Capture the cell that displays the provided text and extract its [x, y] central coordinate. 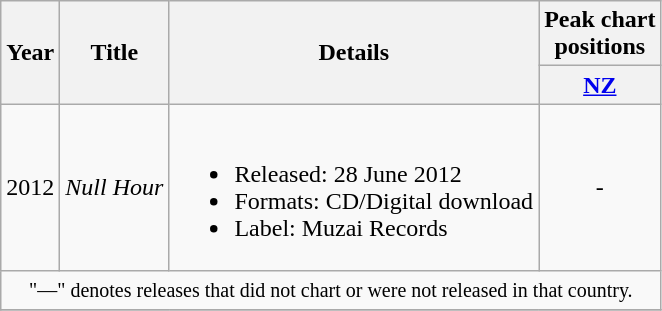
Title [114, 52]
Null Hour [114, 188]
2012 [30, 188]
Year [30, 52]
Peak chartpositions [600, 34]
Details [354, 52]
"—" denotes releases that did not chart or were not released in that country. [331, 290]
- [600, 188]
Released: 28 June 2012Formats: CD/Digital downloadLabel: Muzai Records [354, 188]
NZ [600, 85]
